Capture the cell that displays the provided text and extract its [X, Y] central coordinate. 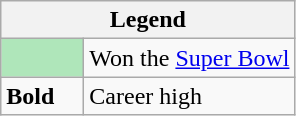
Career high [190, 96]
Legend [148, 20]
Bold [42, 96]
Won the Super Bowl [190, 58]
